Identify which cell holds the provided text, then report its (X, Y) central coordinate. 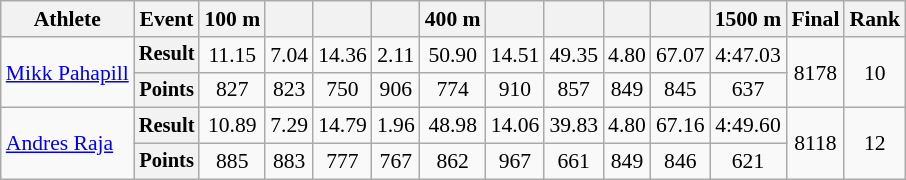
906 (396, 90)
Athlete (68, 19)
49.35 (574, 55)
100 m (232, 19)
4:47.03 (748, 55)
1.96 (396, 126)
7.29 (289, 126)
10.89 (232, 126)
67.07 (680, 55)
885 (232, 162)
Mikk Pahapill (68, 72)
14.51 (516, 55)
12 (874, 144)
862 (453, 162)
10 (874, 72)
Final (815, 19)
2.11 (396, 55)
845 (680, 90)
67.16 (680, 126)
11.15 (232, 55)
750 (342, 90)
7.04 (289, 55)
1500 m (748, 19)
767 (396, 162)
967 (516, 162)
777 (342, 162)
621 (748, 162)
637 (748, 90)
39.83 (574, 126)
14.36 (342, 55)
14.06 (516, 126)
50.90 (453, 55)
4:49.60 (748, 126)
Event (167, 19)
883 (289, 162)
Rank (874, 19)
400 m (453, 19)
823 (289, 90)
661 (574, 162)
8178 (815, 72)
48.98 (453, 126)
910 (516, 90)
8118 (815, 144)
774 (453, 90)
14.79 (342, 126)
Andres Raja (68, 144)
827 (232, 90)
846 (680, 162)
857 (574, 90)
